Pinpoint the cell where the given text exists, returning its [x, y] midpoint coordinate. 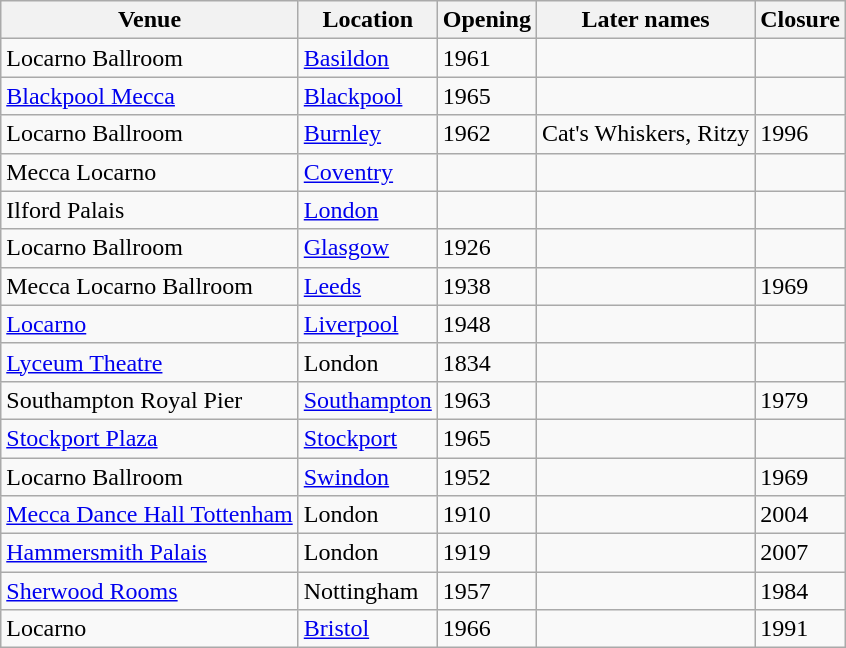
Stockport Plaza [150, 438]
Stockport [368, 438]
Opening [486, 20]
Blackpool Mecca [150, 96]
1957 [486, 591]
1963 [486, 400]
1966 [486, 629]
2007 [800, 553]
1996 [800, 134]
Leeds [368, 286]
1991 [800, 629]
1834 [486, 362]
Blackpool [368, 96]
1962 [486, 134]
Bristol [368, 629]
Venue [150, 20]
Lyceum Theatre [150, 362]
Ilford Palais [150, 210]
1938 [486, 286]
Mecca Locarno [150, 172]
Swindon [368, 477]
1979 [800, 400]
1919 [486, 553]
Liverpool [368, 324]
Southampton [368, 400]
Burnley [368, 134]
Location [368, 20]
Nottingham [368, 591]
Cat's Whiskers, Ritzy [645, 134]
Mecca Dance Hall Tottenham [150, 515]
Glasgow [368, 248]
1910 [486, 515]
1984 [800, 591]
Hammersmith Palais [150, 553]
Closure [800, 20]
1952 [486, 477]
Sherwood Rooms [150, 591]
Mecca Locarno Ballroom [150, 286]
2004 [800, 515]
Coventry [368, 172]
Later names [645, 20]
Basildon [368, 58]
Southampton Royal Pier [150, 400]
1961 [486, 58]
1948 [486, 324]
1926 [486, 248]
